Return (X, Y) of the center of cell containing provided text 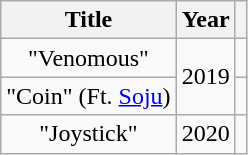
"Coin" (Ft. Soju) (88, 96)
"Venomous" (88, 58)
2019 (206, 77)
Year (206, 20)
2020 (206, 134)
Title (88, 20)
"Joystick" (88, 134)
